Scan for the cell matching the given text and deliver its [x, y] coordinate at center. 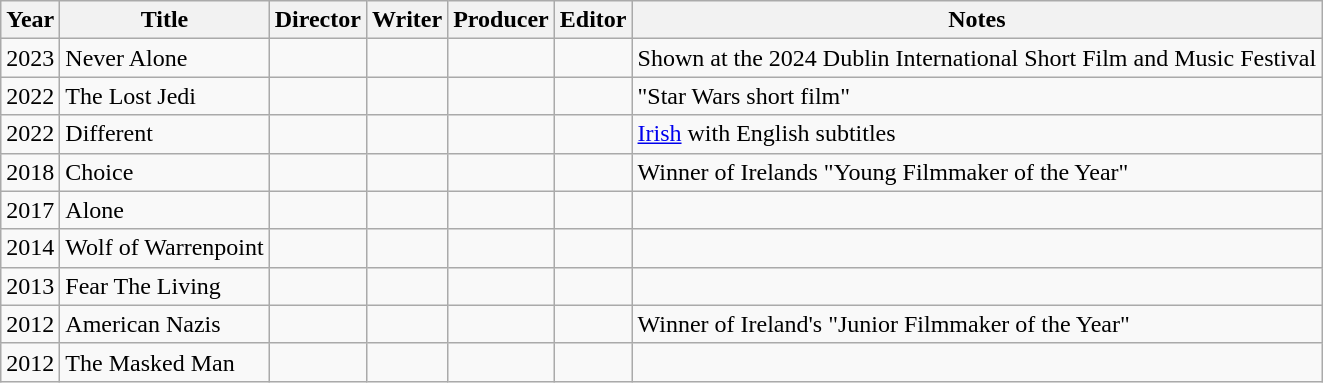
The Lost Jedi [164, 96]
Year [30, 20]
Title [164, 20]
Writer [406, 20]
Winner of Irelands "Young Filmmaker of the Year" [977, 172]
2023 [30, 58]
Fear The Living [164, 286]
"Star Wars short film" [977, 96]
Different [164, 134]
Editor [593, 20]
Shown at the 2024 Dublin International Short Film and Music Festival [977, 58]
Irish with English subtitles [977, 134]
Winner of Ireland's "Junior Filmmaker of the Year" [977, 324]
American Nazis [164, 324]
2013 [30, 286]
2018 [30, 172]
Notes [977, 20]
The Masked Man [164, 362]
Alone [164, 210]
2014 [30, 248]
Producer [502, 20]
Wolf of Warrenpoint [164, 248]
Choice [164, 172]
2017 [30, 210]
Never Alone [164, 58]
Director [318, 20]
